Detect which cell encompasses the target text, then output its (X, Y) center coordinate. 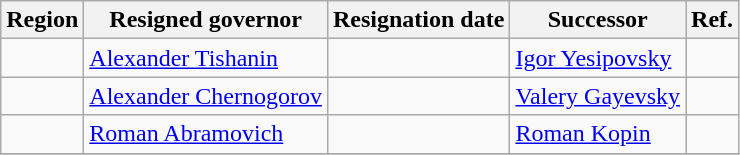
Resigned governor (206, 20)
Roman Kopin (598, 134)
Alexander Tishanin (206, 58)
Successor (598, 20)
Igor Yesipovsky (598, 58)
Valery Gayevsky (598, 96)
Ref. (712, 20)
Roman Abramovich (206, 134)
Region (42, 20)
Resignation date (418, 20)
Alexander Chernogorov (206, 96)
